Find where the given text appears and provide that cell's center as [x, y] coordinate. 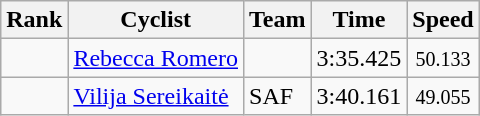
Cyclist [156, 20]
Speed [443, 20]
Time [359, 20]
3:35.425 [359, 58]
Team [278, 20]
Vilija Sereikaitė [156, 96]
50.133 [443, 58]
SAF [278, 96]
3:40.161 [359, 96]
49.055 [443, 96]
Rank [34, 20]
Rebecca Romero [156, 58]
